Locate the cell with the specified text and output its (X, Y) center coordinate. 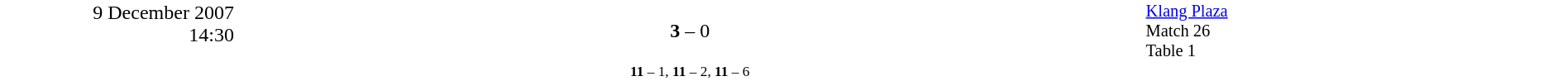
Klang PlazaMatch 26Table 1 (1356, 31)
9 December 200714:30 (117, 40)
3 – 0 (690, 31)
11 – 1, 11 – 2, 11 – 6 (690, 71)
